Determine the (x, y) coordinate at the center of the cell enclosing the given text.  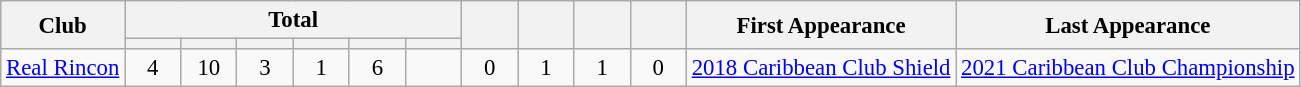
3 (265, 68)
First Appearance (820, 25)
6 (377, 68)
4 (153, 68)
Last Appearance (1128, 25)
Club (63, 25)
2018 Caribbean Club Shield (820, 68)
10 (209, 68)
Real Rincon (63, 68)
2021 Caribbean Club Championship (1128, 68)
Total (294, 20)
